Provide the (X, Y) coordinate of the cell's center where the given text is located.  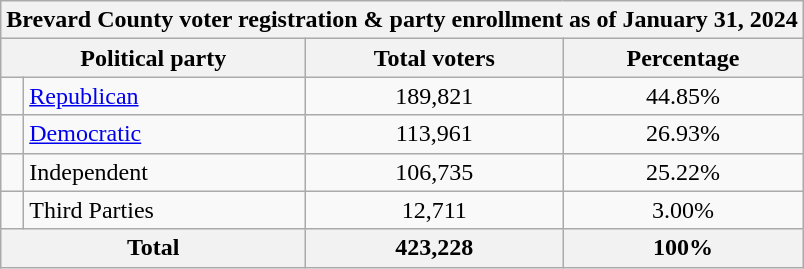
Independent (165, 172)
25.22% (684, 172)
Brevard County voter registration & party enrollment as of January 31, 2024 (402, 20)
Republican (165, 96)
Percentage (684, 58)
12,711 (434, 210)
Political party (154, 58)
3.00% (684, 210)
113,961 (434, 134)
26.93% (684, 134)
106,735 (434, 172)
Total (154, 248)
Third Parties (165, 210)
Democratic (165, 134)
423,228 (434, 248)
44.85% (684, 96)
Total voters (434, 58)
189,821 (434, 96)
100% (684, 248)
